Scan for the cell matching the given text and deliver its [X, Y] coordinate at center. 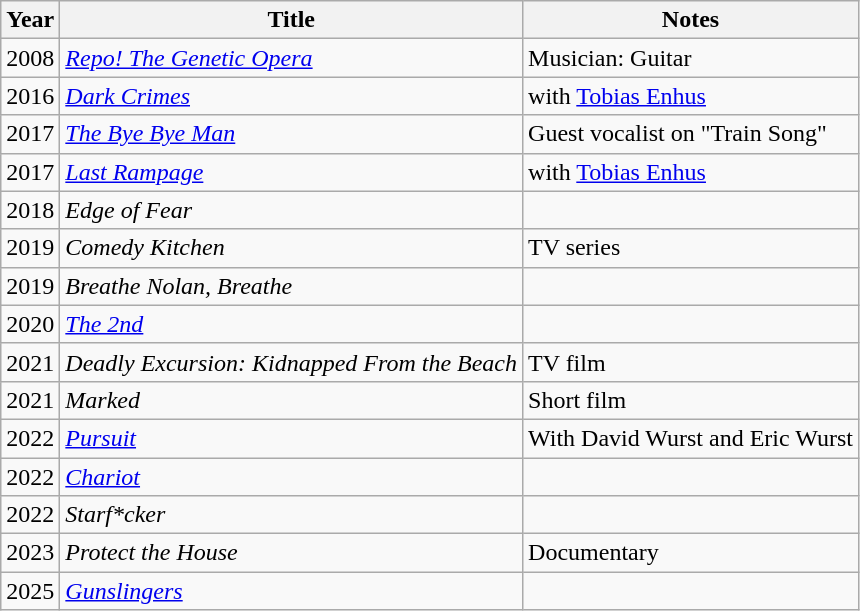
2020 [30, 324]
Edge of Fear [292, 210]
Repo! The Genetic Opera [292, 58]
Marked [292, 400]
Pursuit [292, 438]
Title [292, 20]
Protect the House [292, 553]
Gunslingers [292, 591]
With David Wurst and Eric Wurst [691, 438]
Dark Crimes [292, 96]
Breathe Nolan, Breathe [292, 286]
2023 [30, 553]
TV series [691, 248]
2008 [30, 58]
2016 [30, 96]
Notes [691, 20]
TV film [691, 362]
Chariot [292, 477]
Year [30, 20]
Guest vocalist on "Train Song" [691, 134]
Musician: Guitar [691, 58]
Deadly Excursion: Kidnapped From the Beach [292, 362]
Short film [691, 400]
Last Rampage [292, 172]
The Bye Bye Man [292, 134]
Comedy Kitchen [292, 248]
2025 [30, 591]
Documentary [691, 553]
Starf*cker [292, 515]
The 2nd [292, 324]
2018 [30, 210]
